Determine the [X, Y] coordinate at the center of the cell enclosing the given text.  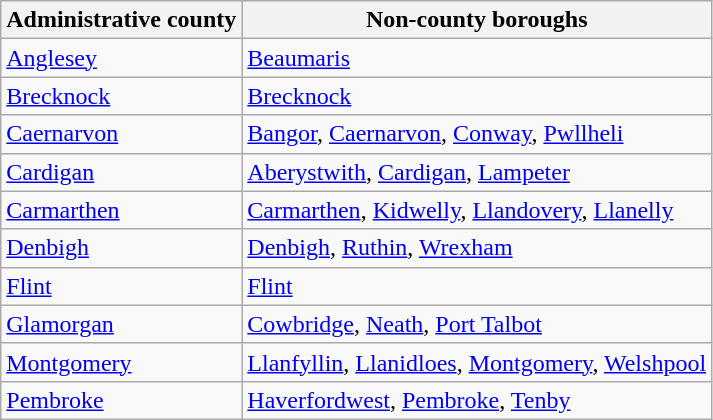
Denbigh, Ruthin, Wrexham [477, 248]
Glamorgan [122, 324]
Anglesey [122, 58]
Administrative county [122, 20]
Denbigh [122, 248]
Carmarthen [122, 210]
Bangor, Caernarvon, Conway, Pwllheli [477, 134]
Caernarvon [122, 134]
Pembroke [122, 400]
Cardigan [122, 172]
Carmarthen, Kidwelly, Llandovery, Llanelly [477, 210]
Cowbridge, Neath, Port Talbot [477, 324]
Montgomery [122, 362]
Llanfyllin, Llanidloes, Montgomery, Welshpool [477, 362]
Haverfordwest, Pembroke, Tenby [477, 400]
Beaumaris [477, 58]
Non-county boroughs [477, 20]
Aberystwith, Cardigan, Lampeter [477, 172]
